Search for the cell housing the specified text and yield its [x, y] center coordinate. 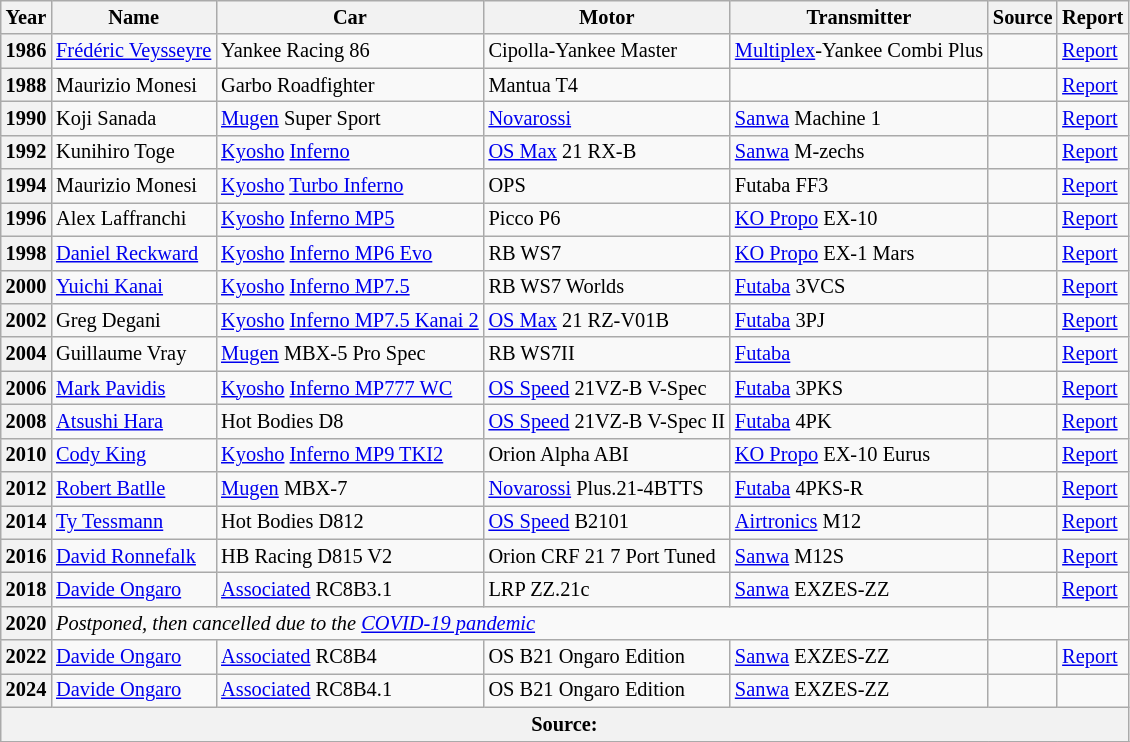
Futaba 3PJ [859, 320]
OS Speed B2101 [607, 522]
1998 [26, 253]
RB WS7 Worlds [607, 287]
Daniel Reckward [134, 253]
OS Speed 21VZ-B V-Spec [607, 388]
2012 [26, 489]
Postponed, then cancelled due to the COVID-19 pandemic [520, 623]
KO Propo EX-1 Mars [859, 253]
Cipolla-Yankee Master [607, 51]
Novarossi [607, 118]
Orion Alpha ABI [607, 455]
1996 [26, 219]
Futaba 3VCS [859, 287]
Kyosho Inferno MP6 Evo [350, 253]
Transmitter [859, 17]
2010 [26, 455]
Associated RC8B3.1 [350, 589]
OS Max 21 RZ-V01B [607, 320]
OPS [607, 186]
Orion CRF 21 7 Port Tuned [607, 556]
Kyosho Inferno MP7.5 Kanai 2 [350, 320]
Mantua T4 [607, 85]
Kyosho Inferno MP5 [350, 219]
Yuichi Kanai [134, 287]
Ty Tessmann [134, 522]
Frédéric Veysseyre [134, 51]
Year [26, 17]
Source [1022, 17]
Airtronics M12 [859, 522]
Futaba FF3 [859, 186]
2018 [26, 589]
Garbo Roadfighter [350, 85]
OS Max 21 RX-B [607, 152]
Greg Degani [134, 320]
Futaba [859, 354]
Associated RC8B4.1 [350, 690]
Sanwa M12S [859, 556]
1994 [26, 186]
Kyosho Inferno MP9 TKI2 [350, 455]
Cody King [134, 455]
Mugen MBX-5 Pro Spec [350, 354]
Motor [607, 17]
Koji Sanada [134, 118]
Kyosho Inferno [350, 152]
Picco P6 [607, 219]
2016 [26, 556]
Associated RC8B4 [350, 657]
David Ronnefalk [134, 556]
Sanwa Machine 1 [859, 118]
LRP ZZ.21c [607, 589]
Atsushi Hara [134, 421]
Kyosho Turbo Inferno [350, 186]
1988 [26, 85]
Car [350, 17]
2008 [26, 421]
KO Propo EX-10 Eurus [859, 455]
2002 [26, 320]
Mugen Super Sport [350, 118]
Futaba 4PKS-R [859, 489]
OS Speed 21VZ-B V-Spec II [607, 421]
Multiplex-Yankee Combi Plus [859, 51]
2024 [26, 690]
2006 [26, 388]
Sanwa M-zechs [859, 152]
Alex Laffranchi [134, 219]
2014 [26, 522]
2000 [26, 287]
Source: [564, 724]
Novarossi Plus.21-4BTTS [607, 489]
Guillaume Vray [134, 354]
Yankee Racing 86 [350, 51]
Kunihiro Toge [134, 152]
1986 [26, 51]
Hot Bodies D8 [350, 421]
RB WS7II [607, 354]
Name [134, 17]
Futaba 4PK [859, 421]
Robert Batlle [134, 489]
HB Racing D815 V2 [350, 556]
Hot Bodies D812 [350, 522]
Futaba 3PKS [859, 388]
2004 [26, 354]
1990 [26, 118]
KO Propo EX-10 [859, 219]
Mark Pavidis [134, 388]
Kyosho Inferno MP7.5 [350, 287]
RB WS7 [607, 253]
Kyosho Inferno MP777 WC [350, 388]
1992 [26, 152]
2020 [26, 623]
2022 [26, 657]
Mugen MBX-7 [350, 489]
